Detect which cell encompasses the target text, then output its (x, y) center coordinate. 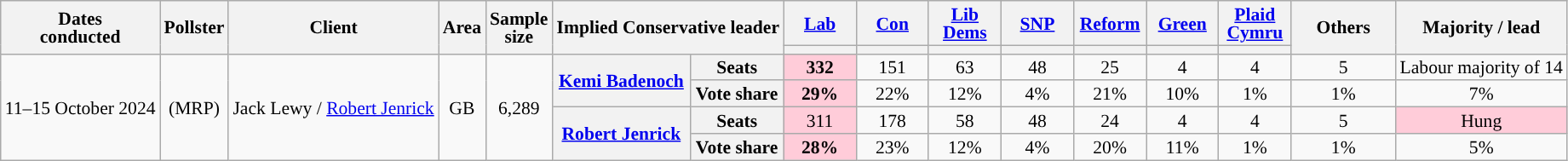
Pollster (194, 27)
Jack Lewy / Robert Jenrick (333, 106)
25 (1111, 66)
Lab (819, 23)
Client (333, 27)
Others (1344, 27)
5% (1482, 147)
(MRP) (194, 106)
6,289 (519, 106)
Area (462, 27)
10% (1182, 94)
Majority / lead (1482, 27)
20% (1111, 147)
24 (1111, 121)
Con (893, 23)
Reform (1111, 23)
7% (1482, 94)
Samplesize (519, 27)
63 (964, 66)
21% (1111, 94)
28% (819, 147)
Labour majority of 14 (1482, 66)
29% (819, 94)
Hung (1482, 121)
Robert Jenrick (622, 134)
22% (893, 94)
Lib Dems (964, 23)
Green (1182, 23)
11–15 October 2024 (80, 106)
178 (893, 121)
Implied Conservative leader (669, 27)
151 (893, 66)
58 (964, 121)
Datesconducted (80, 27)
11% (1182, 147)
Kemi Badenoch (622, 80)
23% (893, 147)
GB (462, 106)
311 (819, 121)
SNP (1037, 23)
Plaid Cymru (1255, 23)
332 (819, 66)
